Return (X, Y) of the center of cell containing provided text 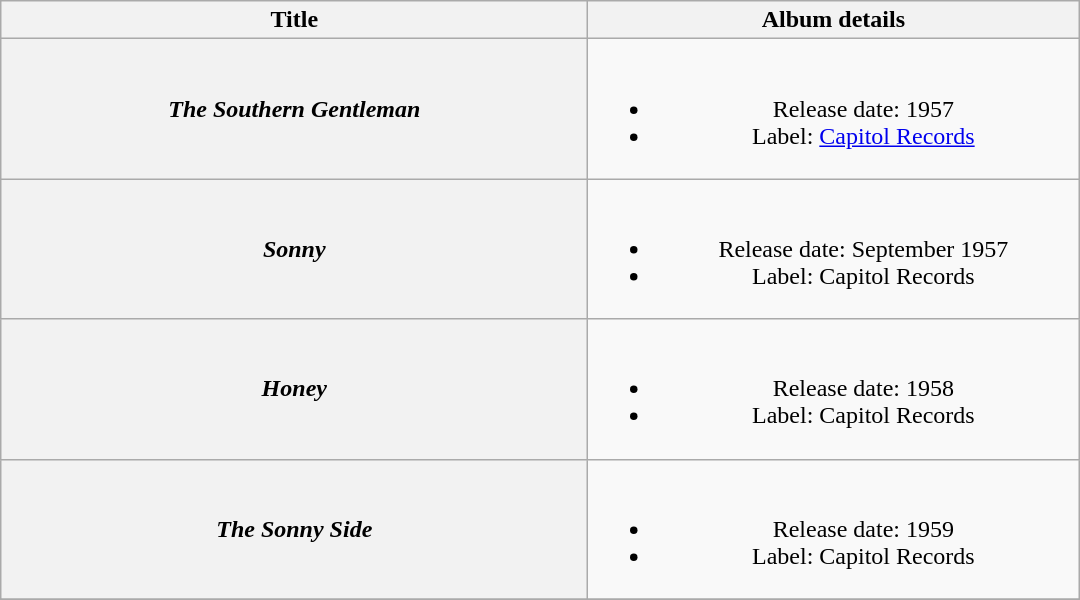
Release date: September 1957Label: Capitol Records (834, 249)
Release date: 1959Label: Capitol Records (834, 529)
Sonny (294, 249)
Release date: 1958Label: Capitol Records (834, 389)
The Southern Gentleman (294, 109)
Title (294, 20)
The Sonny Side (294, 529)
Honey (294, 389)
Album details (834, 20)
Release date: 1957Label: Capitol Records (834, 109)
